Find where the given text appears and provide that cell's center as (x, y) coordinate. 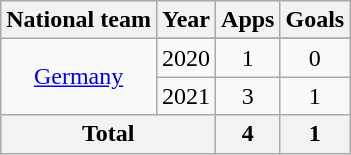
Germany (79, 77)
Goals (315, 20)
4 (248, 134)
2021 (186, 96)
Year (186, 20)
2020 (186, 58)
0 (315, 58)
3 (248, 96)
Apps (248, 20)
Total (108, 134)
National team (79, 20)
